Output the [X, Y] coordinate of the center of the cell containing the given text.  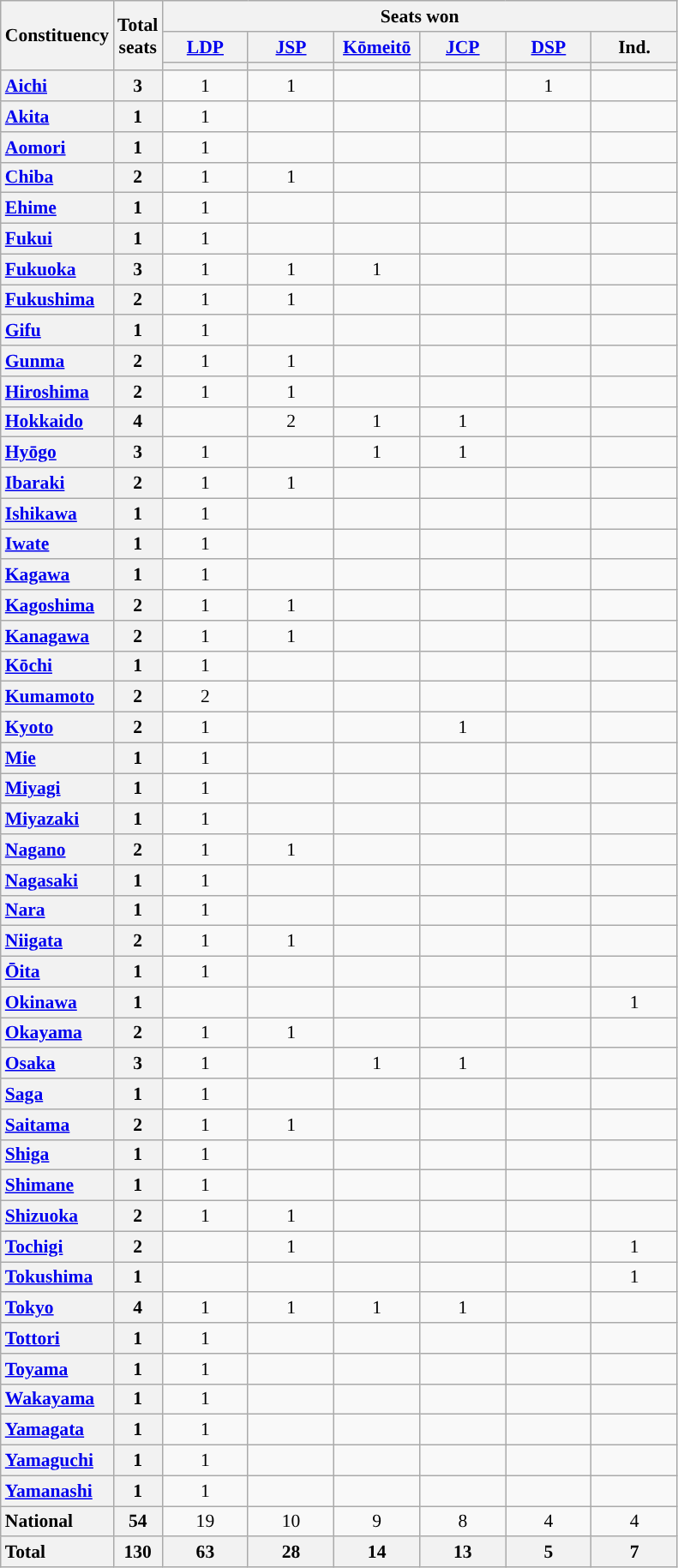
9 [377, 1522]
National [57, 1522]
Osaka [57, 1064]
Toyama [57, 1369]
Niigata [57, 941]
LDP [205, 47]
Shimane [57, 1186]
Ōita [57, 972]
Tottori [57, 1338]
Chiba [57, 177]
Totalseats [137, 36]
Akita [57, 117]
Okinawa [57, 1002]
Ibaraki [57, 484]
8 [463, 1522]
Constituency [57, 36]
Kyoto [57, 728]
Kagoshima [57, 605]
Seats won [420, 16]
Gifu [57, 331]
Hokkaido [57, 422]
13 [463, 1553]
Aomori [57, 147]
Yamagata [57, 1430]
Mie [57, 758]
JCP [463, 47]
Fukuoka [57, 269]
Miyazaki [57, 820]
Ind. [634, 47]
28 [291, 1553]
Kōchi [57, 666]
Miyagi [57, 789]
DSP [549, 47]
5 [549, 1553]
Nagano [57, 850]
Ishikawa [57, 514]
Saitama [57, 1125]
Kōmeitō [377, 47]
Kumamoto [57, 697]
Yamaguchi [57, 1461]
Ehime [57, 208]
Aichi [57, 87]
Hyōgo [57, 453]
Total [57, 1553]
Shizuoka [57, 1217]
19 [205, 1522]
63 [205, 1553]
14 [377, 1553]
JSP [291, 47]
Gunma [57, 361]
Nagasaki [57, 880]
10 [291, 1522]
Fukui [57, 239]
Saga [57, 1094]
Hiroshima [57, 392]
Nara [57, 910]
7 [634, 1553]
Okayama [57, 1033]
Yamanashi [57, 1491]
Iwate [57, 544]
Tokyo [57, 1308]
Kagawa [57, 575]
Shiga [57, 1155]
54 [137, 1522]
Wakayama [57, 1399]
130 [137, 1553]
Kanagawa [57, 636]
Fukushima [57, 300]
Tochigi [57, 1247]
Tokushima [57, 1277]
